Detect which cell encompasses the target text, then output its (X, Y) center coordinate. 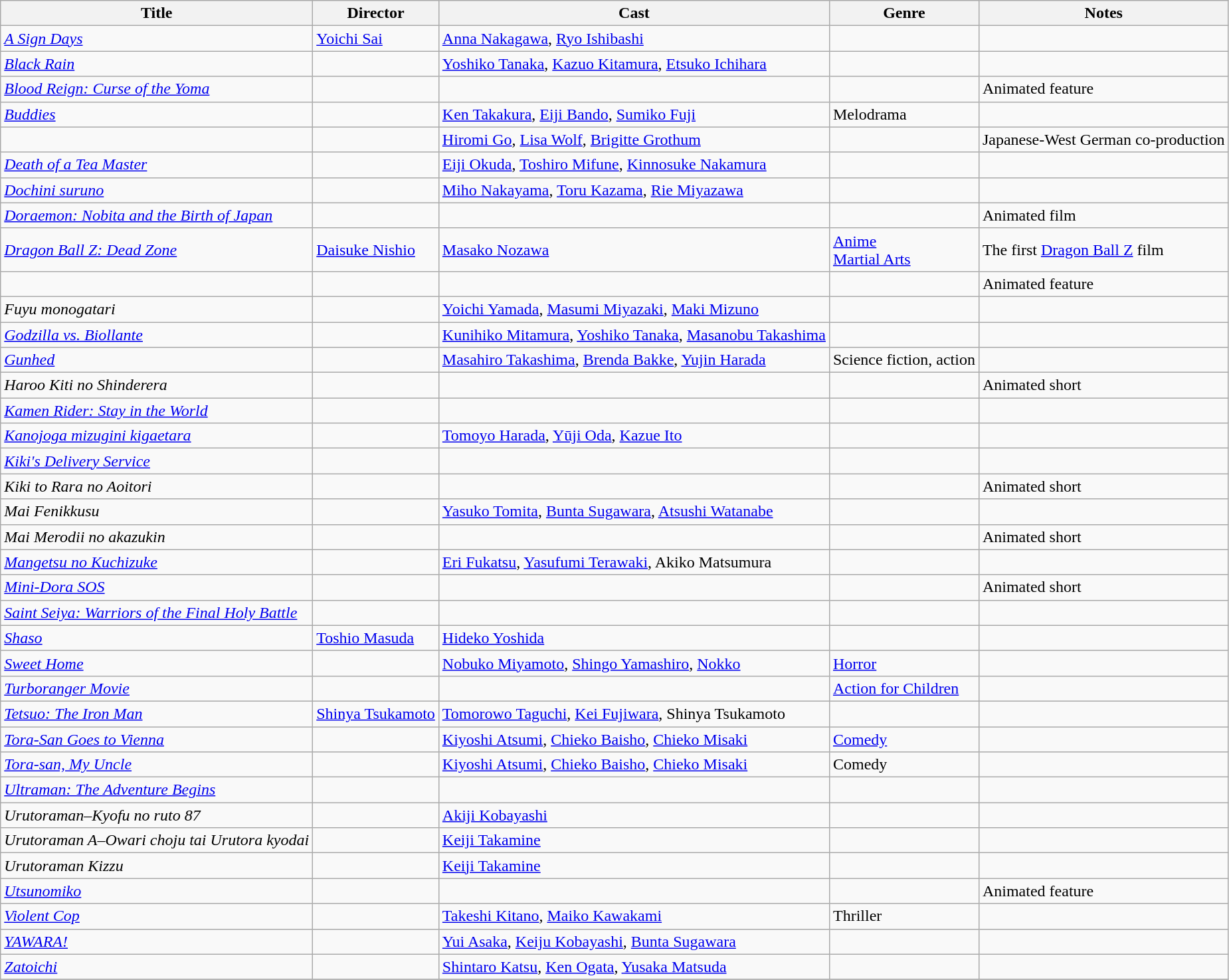
A Sign Days (157, 39)
Black Rain (157, 64)
Masako Nozawa (634, 250)
YAWARA! (157, 941)
Blood Reign: Curse of the Yoma (157, 89)
Notes (1103, 13)
Saint Seiya: Warriors of the Final Holy Battle (157, 613)
Godzilla vs. Biollante (157, 334)
Shinya Tsukamoto (376, 714)
Yoichi Sai (376, 39)
Melodrama (903, 114)
Sweet Home (157, 663)
Haroo Kiti no Shinderera (157, 385)
Nobuko Miyamoto, Shingo Yamashiro, Nokko (634, 663)
Fuyu monogatari (157, 309)
Doraemon: Nobita and the Birth of Japan (157, 215)
Mangetsu no Kuchizuke (157, 562)
Hiromi Go, Lisa Wolf, Brigitte Grothum (634, 140)
Japanese-West German co-production (1103, 140)
Gunhed (157, 360)
Akiji Kobayashi (634, 815)
Tetsuo: The Iron Man (157, 714)
Eiji Okuda, Toshiro Mifune, Kinnosuke Nakamura (634, 165)
AnimeMartial Arts (903, 250)
Daisuke Nishio (376, 250)
Urutoraman–Kyofu no ruto 87 (157, 815)
Cast (634, 13)
Shaso (157, 638)
The first Dragon Ball Z film (1103, 250)
Action for Children (903, 688)
Dragon Ball Z: Dead Zone (157, 250)
Zatoichi (157, 967)
Utsunomiko (157, 891)
Tora-san, My Uncle (157, 765)
Mai Fenikkusu (157, 512)
Turboranger Movie (157, 688)
Urutoraman Kizzu (157, 866)
Buddies (157, 114)
Dochini suruno (157, 190)
Mai Merodii no akazukin (157, 537)
Animated film (1103, 215)
Kiki's Delivery Service (157, 461)
Yoshiko Tanaka, Kazuo Kitamura, Etsuko Ichihara (634, 64)
Yui Asaka, Keiju Kobayashi, Bunta Sugawara (634, 941)
Mini-Dora SOS (157, 587)
Anna Nakagawa, Ryo Ishibashi (634, 39)
Yoichi Yamada, Masumi Miyazaki, Maki Mizuno (634, 309)
Kamen Rider: Stay in the World (157, 411)
Science fiction, action (903, 360)
Masahiro Takashima, Brenda Bakke, Yujin Harada (634, 360)
Genre (903, 13)
Kanojoga mizugini kigaetara (157, 436)
Toshio Masuda (376, 638)
Shintaro Katsu, Ken Ogata, Yusaka Matsuda (634, 967)
Death of a Tea Master (157, 165)
Kiki to Rara no Aoitori (157, 486)
Takeshi Kitano, Maiko Kawakami (634, 916)
Title (157, 13)
Ken Takakura, Eiji Bando, Sumiko Fuji (634, 114)
Tora-San Goes to Vienna (157, 739)
Yasuko Tomita, Bunta Sugawara, Atsushi Watanabe (634, 512)
Director (376, 13)
Hideko Yoshida (634, 638)
Tomorowo Taguchi, Kei Fujiwara, Shinya Tsukamoto (634, 714)
Thriller (903, 916)
Kunihiko Mitamura, Yoshiko Tanaka, Masanobu Takashima (634, 334)
Ultraman: The Adventure Begins (157, 790)
Horror (903, 663)
Eri Fukatsu, Yasufumi Terawaki, Akiko Matsumura (634, 562)
Urutoraman A–Owari choju tai Urutora kyodai (157, 840)
Miho Nakayama, Toru Kazama, Rie Miyazawa (634, 190)
Tomoyo Harada, Yūji Oda, Kazue Ito (634, 436)
Violent Cop (157, 916)
